Search for the cell housing the specified text and yield its (X, Y) center coordinate. 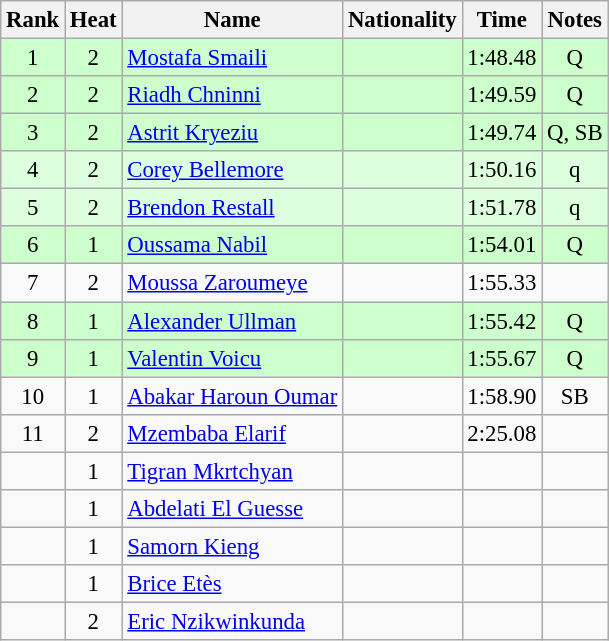
11 (33, 433)
9 (33, 358)
1:49.74 (502, 133)
Riadh Chninni (232, 95)
Time (502, 20)
2:25.08 (502, 433)
1:54.01 (502, 245)
Heat (94, 20)
Oussama Nabil (232, 245)
Name (232, 20)
SB (575, 396)
10 (33, 396)
Nationality (402, 20)
1:51.78 (502, 208)
1:48.48 (502, 58)
1:55.33 (502, 283)
Eric Nzikwinkunda (232, 621)
Notes (575, 20)
Moussa Zaroumeye (232, 283)
6 (33, 245)
Corey Bellemore (232, 170)
3 (33, 133)
Rank (33, 20)
1:58.90 (502, 396)
5 (33, 208)
Alexander Ullman (232, 321)
Brendon Restall (232, 208)
1:49.59 (502, 95)
1:55.67 (502, 358)
Valentin Voicu (232, 358)
8 (33, 321)
Mzembaba Elarif (232, 433)
Mostafa Smaili (232, 58)
Tigran Mkrtchyan (232, 471)
1:55.42 (502, 321)
7 (33, 283)
Abakar Haroun Oumar (232, 396)
1:50.16 (502, 170)
Q, SB (575, 133)
4 (33, 170)
Brice Etès (232, 584)
Abdelati El Guesse (232, 509)
Astrit Kryeziu (232, 133)
Samorn Kieng (232, 546)
